Extract the (x, y) coordinate from the center of the cell holding the provided text.  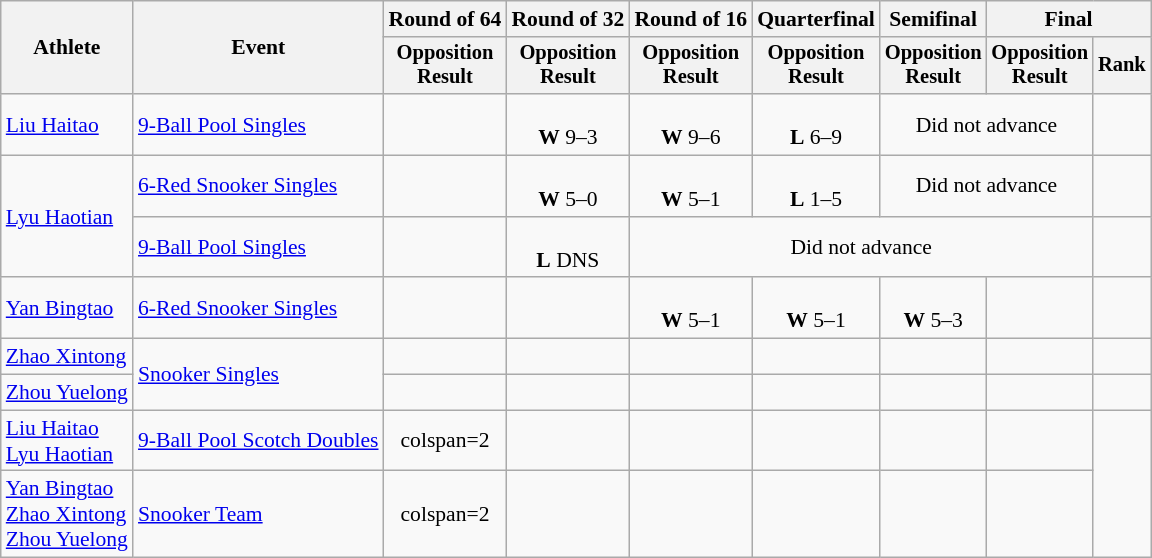
L DNS (568, 248)
Round of 32 (568, 19)
Round of 16 (690, 19)
Round of 64 (446, 19)
Lyu Haotian (67, 217)
W 5–3 (934, 308)
L 1–5 (816, 186)
Liu Haitao (67, 124)
Snooker Team (258, 514)
Zhao Xintong (67, 357)
9-Ball Pool Scotch Doubles (258, 440)
W 9–3 (568, 124)
Zhou Yuelong (67, 393)
W 9–6 (690, 124)
Semifinal (934, 19)
Liu HaitaoLyu Haotian (67, 440)
L 6–9 (816, 124)
Event (258, 48)
W 5–0 (568, 186)
Snooker Singles (258, 374)
Rank (1122, 66)
Yan BingtaoZhao XintongZhou Yuelong (67, 514)
Final (1068, 19)
Quarterfinal (816, 19)
Yan Bingtao (67, 308)
Athlete (67, 48)
